Extract the [x, y] coordinate from the center of the cell holding the provided text.  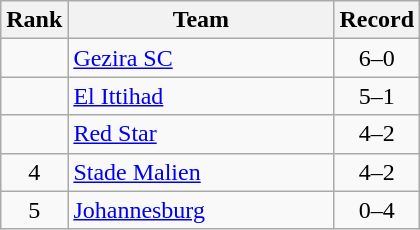
Record [377, 20]
Red Star [201, 134]
5–1 [377, 96]
Johannesburg [201, 210]
Rank [34, 20]
4 [34, 172]
Stade Malien [201, 172]
0–4 [377, 210]
Gezira SC [201, 58]
Team [201, 20]
5 [34, 210]
El Ittihad [201, 96]
6–0 [377, 58]
